Capture the cell that displays the provided text and extract its [X, Y] central coordinate. 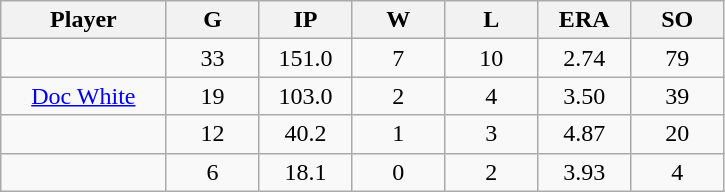
6 [212, 172]
W [398, 20]
3.93 [584, 172]
0 [398, 172]
IP [306, 20]
10 [492, 58]
39 [678, 96]
ERA [584, 20]
Player [84, 20]
L [492, 20]
103.0 [306, 96]
40.2 [306, 134]
3 [492, 134]
18.1 [306, 172]
Doc White [84, 96]
G [212, 20]
151.0 [306, 58]
20 [678, 134]
3.50 [584, 96]
SO [678, 20]
33 [212, 58]
4.87 [584, 134]
19 [212, 96]
1 [398, 134]
12 [212, 134]
79 [678, 58]
2.74 [584, 58]
7 [398, 58]
